For the text-containing cell, return its midpoint in [x, y] coordinate format. 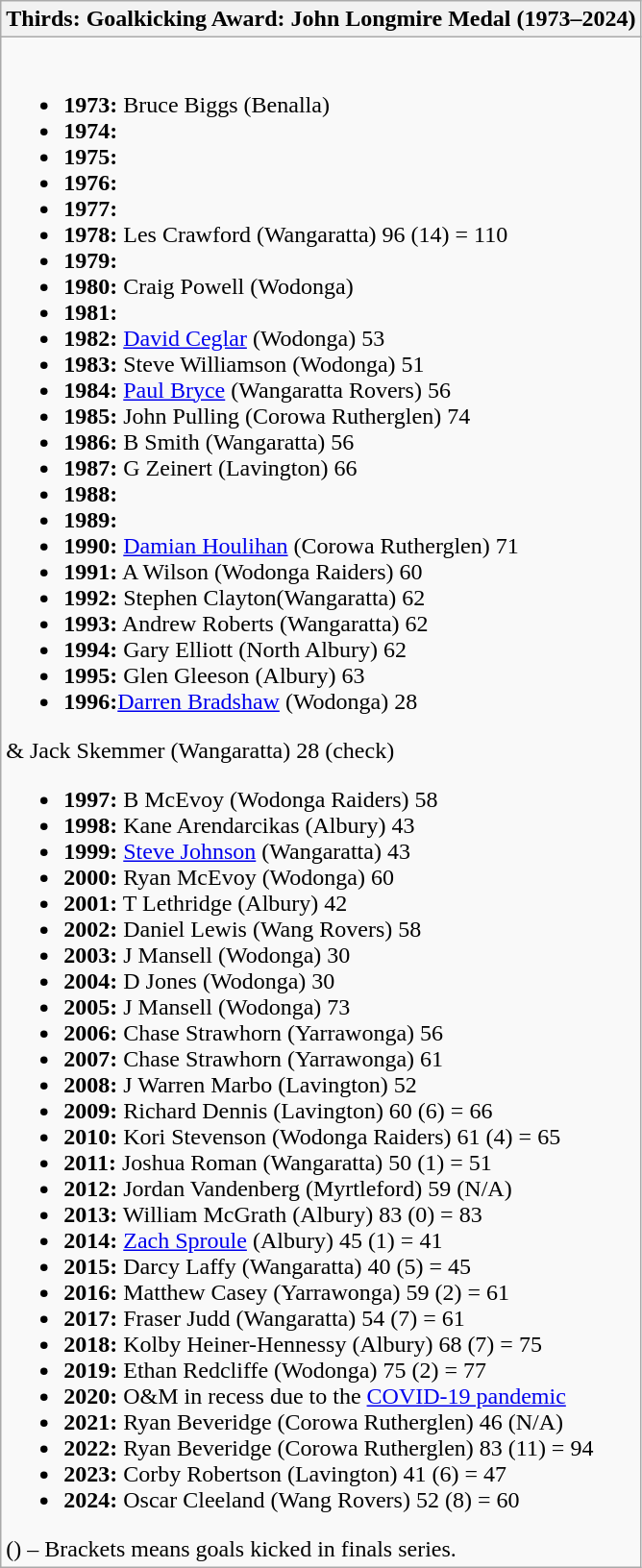
Thirds: Goalkicking Award: John Longmire Medal (1973–2024) [321, 19]
